Pinpoint the cell where the given text exists, returning its (x, y) midpoint coordinate. 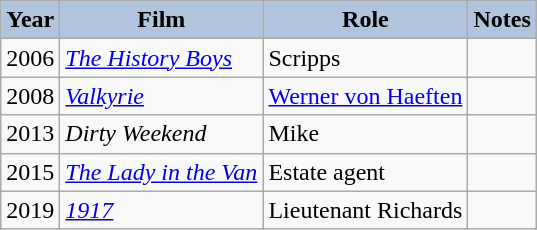
2015 (30, 172)
Notes (502, 20)
Lieutenant Richards (366, 210)
The History Boys (162, 58)
Role (366, 20)
2013 (30, 134)
1917 (162, 210)
Film (162, 20)
Scripps (366, 58)
Werner von Haeften (366, 96)
The Lady in the Van (162, 172)
Year (30, 20)
Dirty Weekend (162, 134)
2006 (30, 58)
Estate agent (366, 172)
Valkyrie (162, 96)
2019 (30, 210)
2008 (30, 96)
Mike (366, 134)
